Locate the cell with the specified text and output its [x, y] center coordinate. 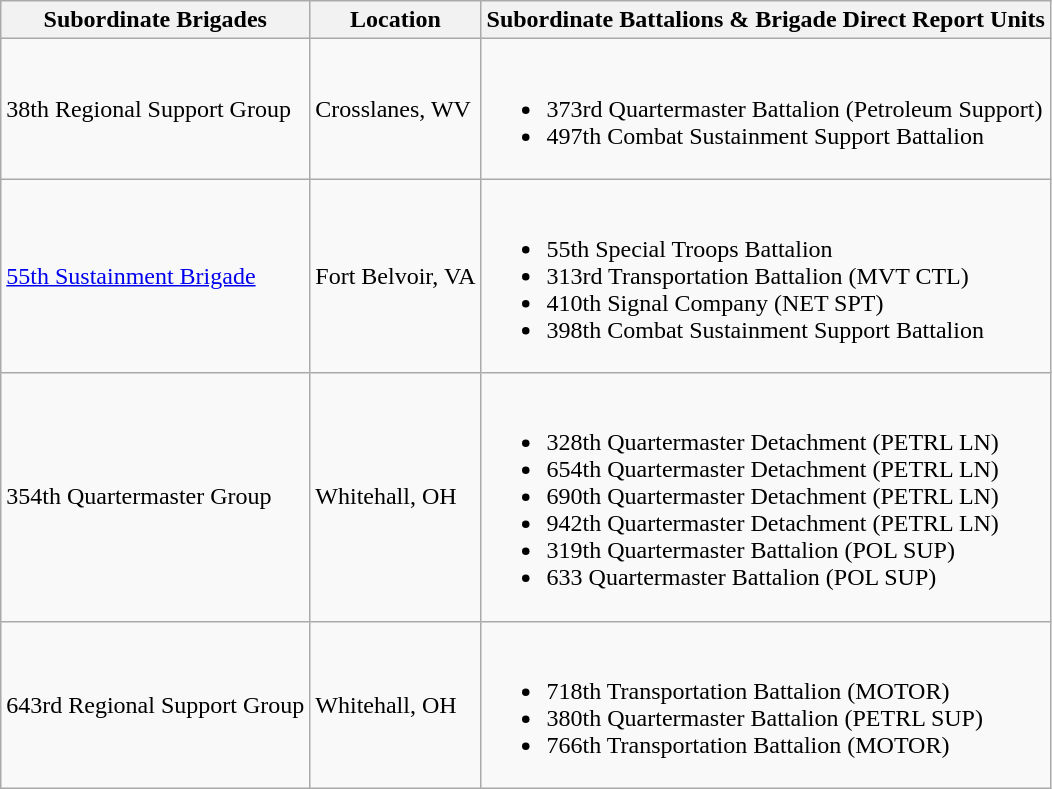
643rd Regional Support Group [156, 704]
373rd Quartermaster Battalion (Petroleum Support)497th Combat Sustainment Support Battalion [766, 109]
718th Transportation Battalion (MOTOR)380th Quartermaster Battalion (PETRL SUP)766th Transportation Battalion (MOTOR) [766, 704]
38th Regional Support Group [156, 109]
Subordinate Brigades [156, 20]
Subordinate Battalions & Brigade Direct Report Units [766, 20]
55th Sustainment Brigade [156, 276]
55th Special Troops Battalion313rd Transportation Battalion (MVT CTL)410th Signal Company (NET SPT)398th Combat Sustainment Support Battalion [766, 276]
Location [396, 20]
Fort Belvoir, VA [396, 276]
354th Quartermaster Group [156, 497]
Crosslanes, WV [396, 109]
